Find where the given text appears and provide that cell's center as [x, y] coordinate. 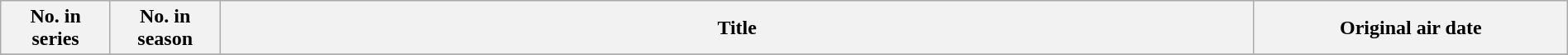
Original air date [1411, 28]
No. in series [56, 28]
Title [737, 28]
No. in season [165, 28]
